Search for the cell housing the specified text and yield its (X, Y) center coordinate. 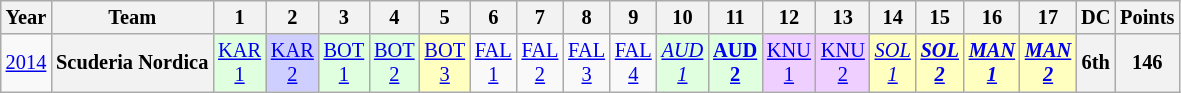
MAN2 (1048, 63)
BOT1 (344, 63)
KAR1 (240, 63)
KNU2 (843, 63)
7 (540, 17)
MAN1 (992, 63)
10 (683, 17)
12 (789, 17)
FAL2 (540, 63)
17 (1048, 17)
SOL2 (940, 63)
2014 (26, 63)
SOL1 (893, 63)
Points (1147, 17)
5 (445, 17)
AUD2 (735, 63)
14 (893, 17)
1 (240, 17)
2 (292, 17)
Team (132, 17)
9 (634, 17)
13 (843, 17)
6th (1096, 63)
11 (735, 17)
AUD1 (683, 63)
KNU1 (789, 63)
16 (992, 17)
FAL3 (586, 63)
FAL1 (494, 63)
4 (394, 17)
BOT2 (394, 63)
Year (26, 17)
146 (1147, 63)
BOT3 (445, 63)
15 (940, 17)
3 (344, 17)
FAL4 (634, 63)
Scuderia Nordica (132, 63)
6 (494, 17)
DC (1096, 17)
KAR2 (292, 63)
8 (586, 17)
